Provide the [X, Y] coordinate of the cell's center where the given text is located.  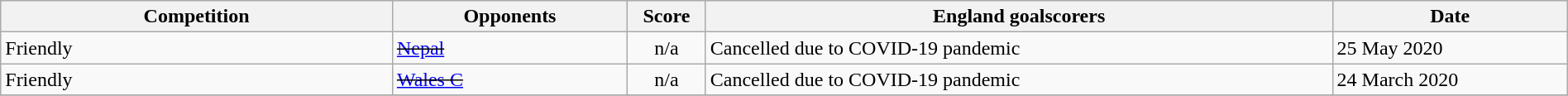
England goalscorers [1019, 17]
25 May 2020 [1450, 48]
Opponents [509, 17]
Score [667, 17]
24 March 2020 [1450, 79]
Wales C [509, 79]
Nepal [509, 48]
Competition [197, 17]
Date [1450, 17]
